Provide the [x, y] coordinate of the cell's center where the given text is located.  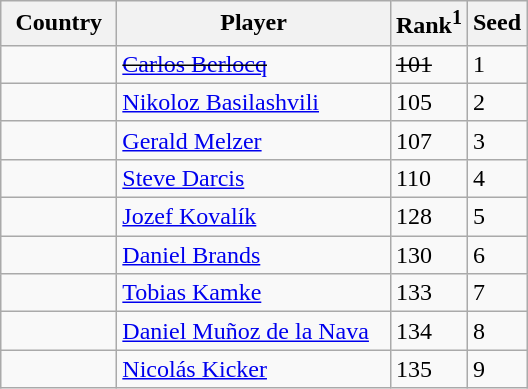
110 [428, 178]
107 [428, 140]
101 [428, 64]
128 [428, 217]
133 [428, 293]
Country [59, 24]
Jozef Kovalík [254, 217]
5 [496, 217]
Daniel Brands [254, 255]
7 [496, 293]
Nicolás Kicker [254, 369]
2 [496, 102]
Gerald Melzer [254, 140]
3 [496, 140]
Carlos Berlocq [254, 64]
4 [496, 178]
Rank1 [428, 24]
105 [428, 102]
135 [428, 369]
6 [496, 255]
Player [254, 24]
134 [428, 331]
Daniel Muñoz de la Nava [254, 331]
Nikoloz Basilashvili [254, 102]
Steve Darcis [254, 178]
9 [496, 369]
130 [428, 255]
8 [496, 331]
Seed [496, 24]
Tobias Kamke [254, 293]
1 [496, 64]
